Locate the cell with the specified text and output its [x, y] center coordinate. 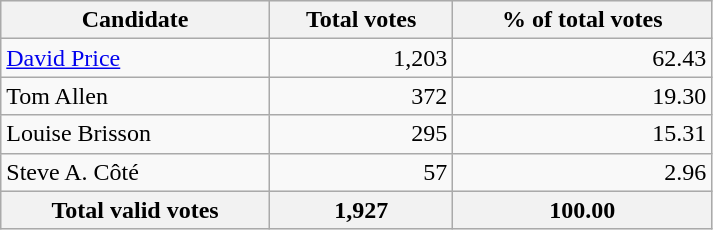
Louise Brisson [136, 134]
19.30 [582, 96]
100.00 [582, 210]
Total votes [360, 20]
Total valid votes [136, 210]
% of total votes [582, 20]
David Price [136, 58]
Steve A. Côté [136, 172]
57 [360, 172]
1,927 [360, 210]
2.96 [582, 172]
295 [360, 134]
372 [360, 96]
Tom Allen [136, 96]
1,203 [360, 58]
Candidate [136, 20]
15.31 [582, 134]
62.43 [582, 58]
